Capture the cell that displays the provided text and extract its (X, Y) central coordinate. 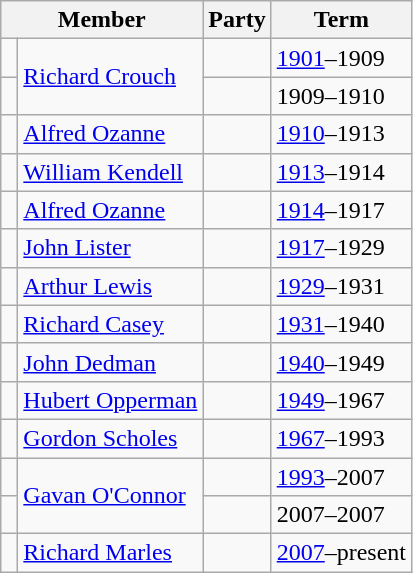
1913–1914 (341, 172)
2007–2007 (341, 515)
John Lister (110, 248)
1901–1909 (341, 58)
Richard Marles (110, 553)
Gavan O'Connor (110, 496)
Richard Casey (110, 324)
1931–1940 (341, 324)
1914–1917 (341, 210)
Hubert Opperman (110, 400)
John Dedman (110, 362)
William Kendell (110, 172)
1909–1910 (341, 96)
2007–present (341, 553)
1940–1949 (341, 362)
1949–1967 (341, 400)
Term (341, 20)
Party (237, 20)
1910–1913 (341, 134)
1929–1931 (341, 286)
Richard Crouch (110, 77)
Arthur Lewis (110, 286)
1917–1929 (341, 248)
1967–1993 (341, 438)
Member (102, 20)
1993–2007 (341, 477)
Gordon Scholes (110, 438)
